Return the (X, Y) coordinate for the center point of the cell that contains the specified text.  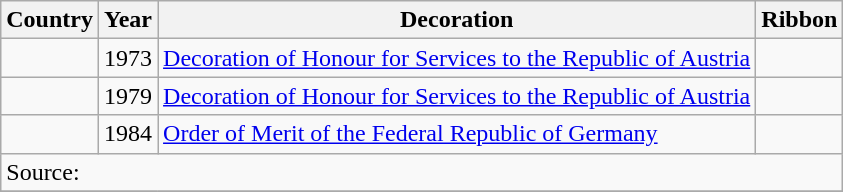
1979 (128, 96)
1973 (128, 58)
Country (50, 20)
1984 (128, 134)
Source: (422, 172)
Order of Merit of the Federal Republic of Germany (457, 134)
Ribbon (800, 20)
Decoration (457, 20)
Year (128, 20)
